Locate the cell with the specified text and output its (X, Y) center coordinate. 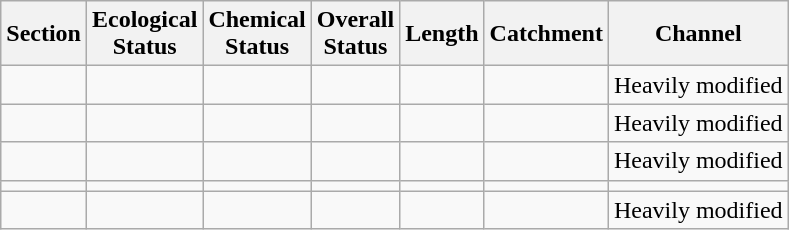
Section (44, 34)
OverallStatus (355, 34)
Length (442, 34)
ChemicalStatus (257, 34)
Channel (698, 34)
EcologicalStatus (144, 34)
Catchment (546, 34)
